Detect which cell encompasses the target text, then output its (X, Y) center coordinate. 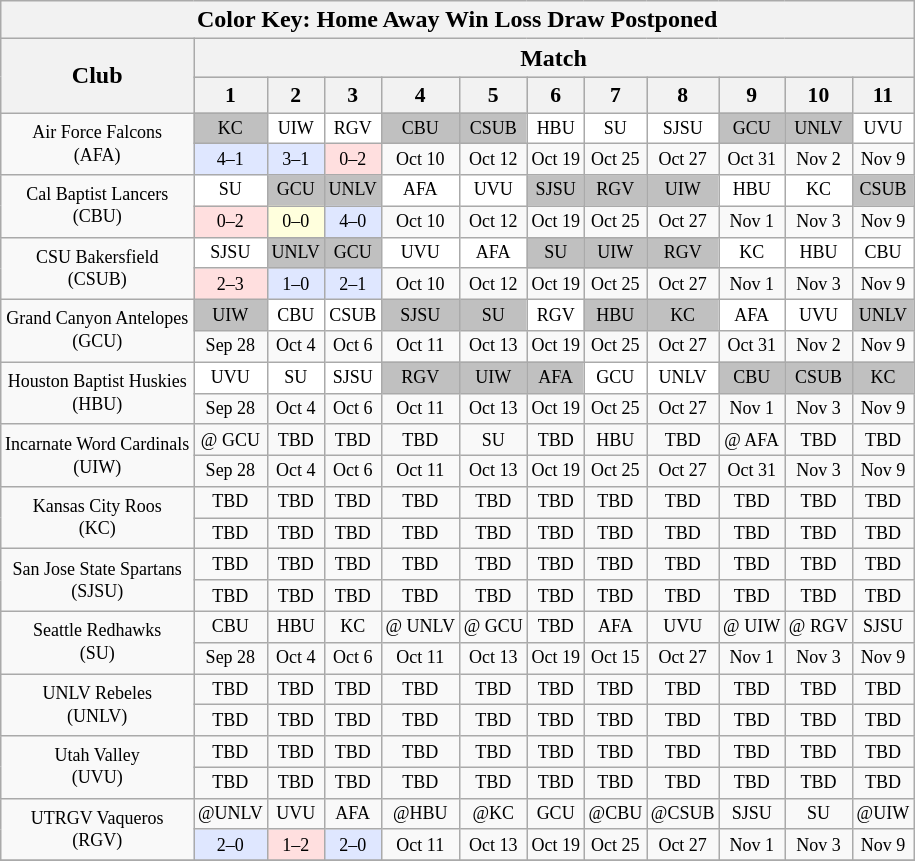
@CSUB (682, 814)
4–1 (231, 160)
7 (615, 95)
Oct 15 (615, 658)
9 (752, 95)
Utah Valley(UVU) (98, 767)
@CBU (615, 814)
Match (554, 58)
@ AFA (752, 440)
3–1 (296, 160)
4–0 (352, 222)
1–0 (296, 284)
3 (352, 95)
@ UIW (752, 626)
11 (882, 95)
Houston Baptist Huskies(HBU) (98, 393)
6 (556, 95)
1 (231, 95)
0–0 (296, 222)
San Jose State Spartans(SJSU) (98, 580)
1–2 (296, 844)
8 (682, 95)
Air Force Falcons(AFA) (98, 143)
5 (493, 95)
Cal Baptist Lancers(CBU) (98, 206)
2 (296, 95)
@ UNLV (420, 626)
Club (98, 76)
@UIW (882, 814)
2–1 (352, 284)
Grand Canyon Antelopes(GCU) (98, 331)
4 (420, 95)
10 (819, 95)
UTRGV Vaqueros(RGV) (98, 829)
Seattle Redhawks(SU) (98, 642)
Incarnate Word Cardinals(UIW) (98, 455)
@ RGV (819, 626)
UNLV Rebeles(UNLV) (98, 705)
@UNLV (231, 814)
Color Key: Home Away Win Loss Draw Postponed (458, 20)
@KC (493, 814)
Kansas City Roos(KC) (98, 518)
2–3 (231, 284)
CSU Bakersfield(CSUB) (98, 268)
@HBU (420, 814)
